Locate the cell with the specified text and output its (X, Y) center coordinate. 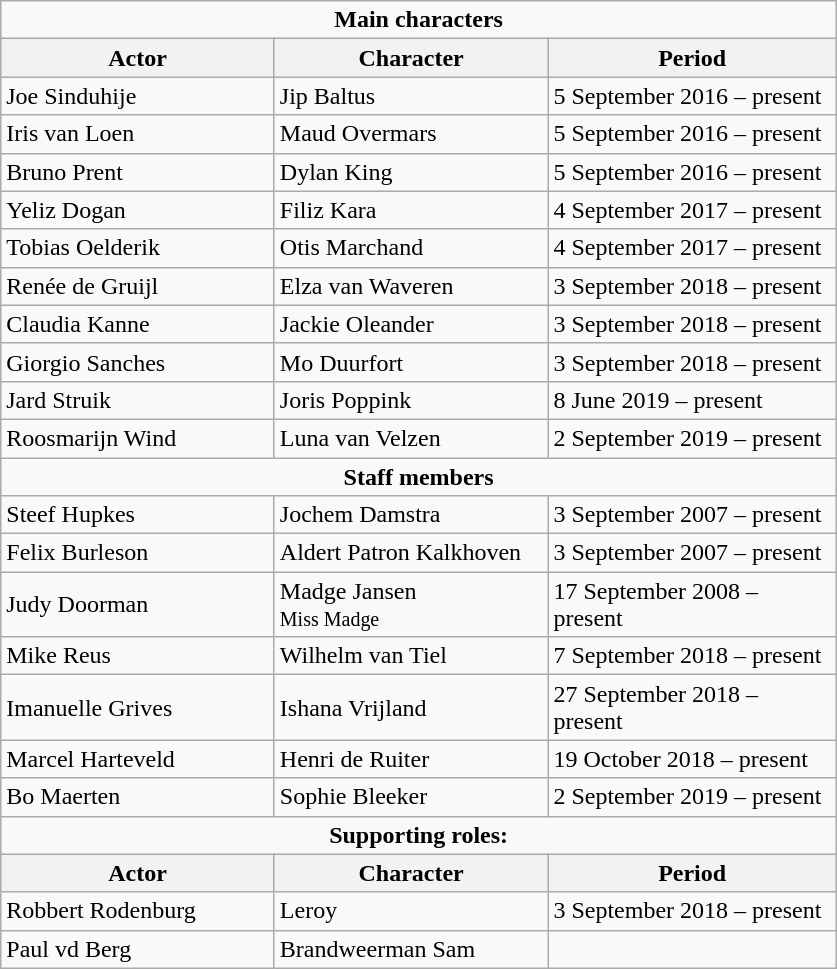
Giorgio Sanches (138, 362)
Henri de Ruiter (411, 759)
Mike Reus (138, 656)
Wilhelm van Tiel (411, 656)
Joe Sinduhije (138, 96)
Imanuelle Grives (138, 708)
Bo Maerten (138, 797)
Maud Overmars (411, 134)
Mo Duurfort (411, 362)
Leroy (411, 911)
Judy Doorman (138, 604)
Tobias Oelderik (138, 248)
Sophie Bleeker (411, 797)
Steef Hupkes (138, 515)
Bruno Prent (138, 172)
Dylan King (411, 172)
27 September 2018 – present (692, 708)
Luna van Velzen (411, 438)
Staff members (419, 477)
Renée de Gruijl (138, 286)
Joris Poppink (411, 400)
Felix Burleson (138, 553)
Iris van Loen (138, 134)
7 September 2018 – present (692, 656)
Filiz Kara (411, 210)
Otis Marchand (411, 248)
17 September 2008 – present (692, 604)
Claudia Kanne (138, 324)
Robbert Rodenburg (138, 911)
Elza van Waveren (411, 286)
Aldert Patron Kalkhoven (411, 553)
Brandweerman Sam (411, 949)
Ishana Vrijland (411, 708)
Jackie Oleander (411, 324)
Jard Struik (138, 400)
Jochem Damstra (411, 515)
Supporting roles: (419, 835)
8 June 2019 – present (692, 400)
Yeliz Dogan (138, 210)
Main characters (419, 20)
Paul vd Berg (138, 949)
Madge JansenMiss Madge (411, 604)
Jip Baltus (411, 96)
Marcel Harteveld (138, 759)
Roosmarijn Wind (138, 438)
19 October 2018 – present (692, 759)
